Return the [X, Y] coordinate for the center point of the cell that contains the specified text.  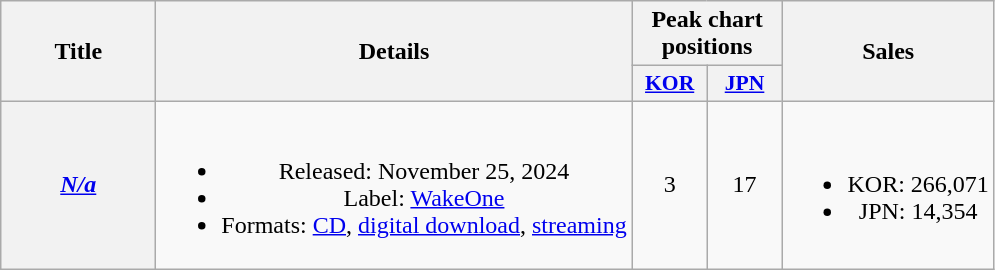
Sales [888, 52]
17 [744, 184]
JPN [744, 84]
KOR: 266,071JPN: 14,354 [888, 184]
Title [78, 52]
3 [670, 184]
KOR [670, 84]
Released: November 25, 2024Label: WakeOneFormats: CD, digital download, streaming [394, 184]
N/a [78, 184]
Peak chart positions [707, 34]
Details [394, 52]
